Return [X, Y] of the center of cell containing provided text 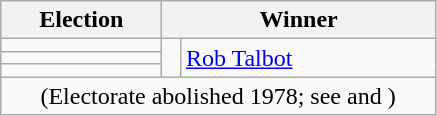
Rob Talbot [308, 58]
(Electorate abolished 1978; see and ) [218, 96]
Election [82, 20]
Winner [299, 20]
